Search for the cell housing the specified text and yield its [x, y] center coordinate. 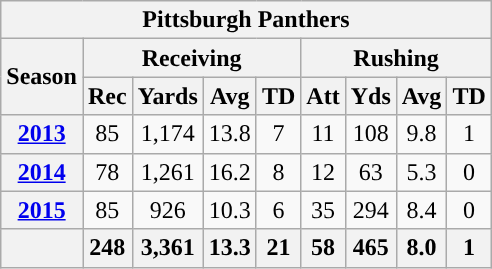
1,174 [168, 134]
35 [323, 210]
7 [278, 134]
5.3 [422, 172]
926 [168, 210]
16.2 [230, 172]
Season [42, 77]
21 [278, 248]
2015 [42, 210]
Yards [168, 96]
Receiving [191, 58]
Yds [370, 96]
8.0 [422, 248]
10.3 [230, 210]
11 [323, 134]
3,361 [168, 248]
9.8 [422, 134]
63 [370, 172]
13.8 [230, 134]
13.3 [230, 248]
Att [323, 96]
8.4 [422, 210]
248 [107, 248]
78 [107, 172]
58 [323, 248]
2013 [42, 134]
2014 [42, 172]
465 [370, 248]
Pittsburgh Panthers [246, 20]
Rec [107, 96]
294 [370, 210]
6 [278, 210]
1,261 [168, 172]
Rushing [396, 58]
8 [278, 172]
12 [323, 172]
108 [370, 134]
